Determine the (x, y) coordinate at the center of the cell enclosing the given text.  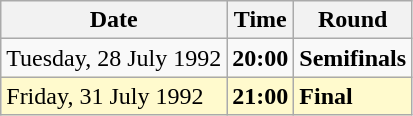
21:00 (260, 96)
Final (353, 96)
Time (260, 20)
Round (353, 20)
Tuesday, 28 July 1992 (114, 58)
20:00 (260, 58)
Semifinals (353, 58)
Date (114, 20)
Friday, 31 July 1992 (114, 96)
